Scan for the cell matching the given text and deliver its (x, y) coordinate at center. 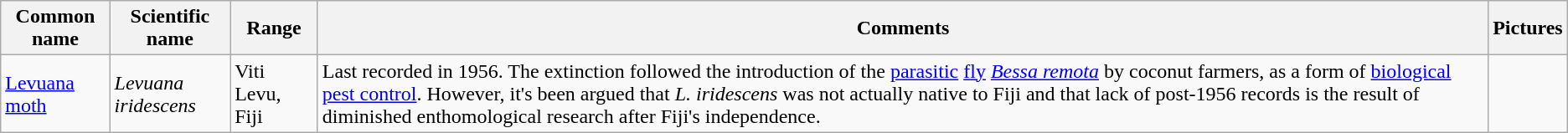
Comments (903, 28)
Scientific name (170, 28)
Common name (55, 28)
Range (275, 28)
Viti Levu, Fiji (275, 94)
Levuana moth (55, 94)
Levuana iridescens (170, 94)
Pictures (1528, 28)
